Pinpoint the cell where the given text exists, returning its [X, Y] midpoint coordinate. 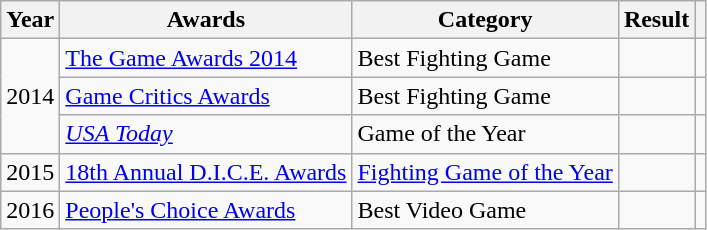
Game of the Year [485, 134]
2015 [30, 172]
Awards [206, 20]
Fighting Game of the Year [485, 172]
Result [656, 20]
Category [485, 20]
Year [30, 20]
Best Video Game [485, 210]
People's Choice Awards [206, 210]
2016 [30, 210]
Game Critics Awards [206, 96]
The Game Awards 2014 [206, 58]
USA Today [206, 134]
2014 [30, 96]
18th Annual D.I.C.E. Awards [206, 172]
